Return the [X, Y] coordinate for the center point of the cell that contains the specified text.  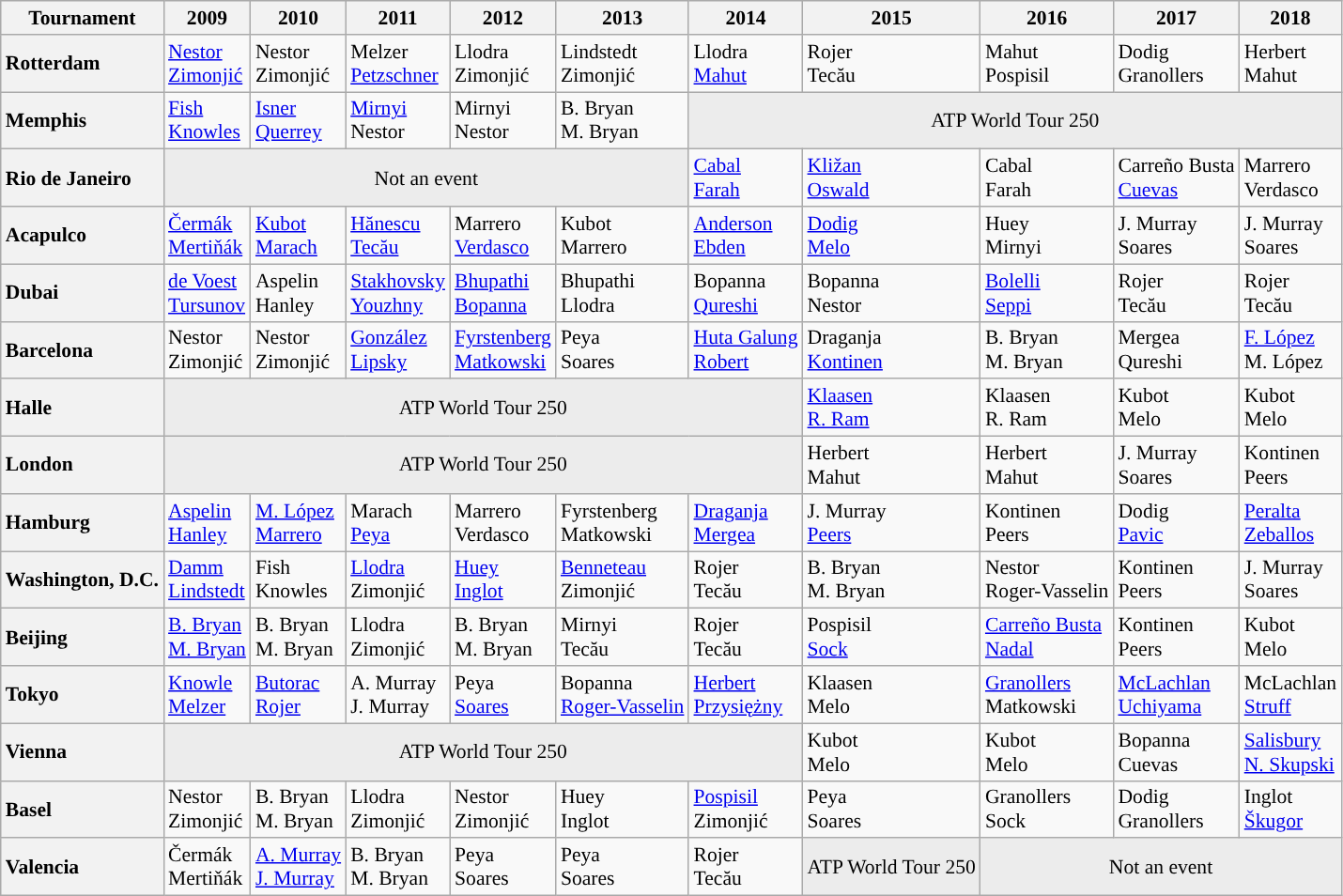
Acapulco [83, 235]
Pospisil Sock [892, 637]
Isner Querrey [299, 120]
Basel [83, 810]
Bhupathi Llodra [623, 293]
Klaasen Melo [892, 695]
Draganja Mergea [746, 522]
Pospisil Zimonjić [746, 810]
Herbert Przysiężny [746, 695]
Washington, D.C. [83, 580]
Bolelli Seppi [1047, 293]
Kubot Marach [299, 235]
2011 [398, 18]
Bopanna Cuevas [1176, 751]
Carreño Busta Nadal [1047, 637]
Rotterdam [83, 64]
Draganja Kontinen [892, 349]
Marach Peya [398, 522]
Salisbury N. Skupski [1290, 751]
Stakhovsky Youzhny [398, 293]
Dubai [83, 293]
Barcelona [83, 349]
2016 [1047, 18]
Mirnyi Tecău [623, 637]
Lindstedt Zimonjić [623, 64]
2013 [623, 18]
Mahut Pospisil [1047, 64]
Tokyo [83, 695]
Bhupathi Bopanna [503, 293]
Knowle Melzer [207, 695]
2017 [1176, 18]
Granollers Matkowski [1047, 695]
2015 [892, 18]
Bopanna Roger-Vasselin [623, 695]
Bopanna Qureshi [746, 293]
Carreño Busta Cuevas [1176, 178]
Bopanna Nestor [892, 293]
Melzer Petzschner [398, 64]
Memphis [83, 120]
Kližan Oswald [892, 178]
Mergea Qureshi [1176, 349]
Peralta Zeballos [1290, 522]
2010 [299, 18]
Rio de Janeiro [83, 178]
Damm Lindstedt [207, 580]
Dodig Melo [892, 235]
2012 [503, 18]
Benneteau Zimonjić [623, 580]
F. López M. López [1290, 349]
Huta Galung Robert [746, 349]
2009 [207, 18]
Granollers Sock [1047, 810]
2014 [746, 18]
Nestor Roger-Vasselin [1047, 580]
London [83, 466]
Beijing [83, 637]
Vienna [83, 751]
González Lipsky [398, 349]
McLachlan Struff [1290, 695]
Huey Mirnyi [1047, 235]
Llodra Mahut [746, 64]
2018 [1290, 18]
McLachlan Uchiyama [1176, 695]
Hănescu Tecău [398, 235]
J. Murray Peers [892, 522]
M. López Marrero [299, 522]
Hamburg [83, 522]
Inglot Škugor [1290, 810]
Halle [83, 408]
Anderson Ebden [746, 235]
Valencia [83, 868]
Kubot Marrero [623, 235]
Tournament [83, 18]
Butorac Rojer [299, 695]
de Voest Tursunov [207, 293]
Dodig Pavic [1176, 522]
